Pinpoint the cell where the given text exists, returning its (X, Y) midpoint coordinate. 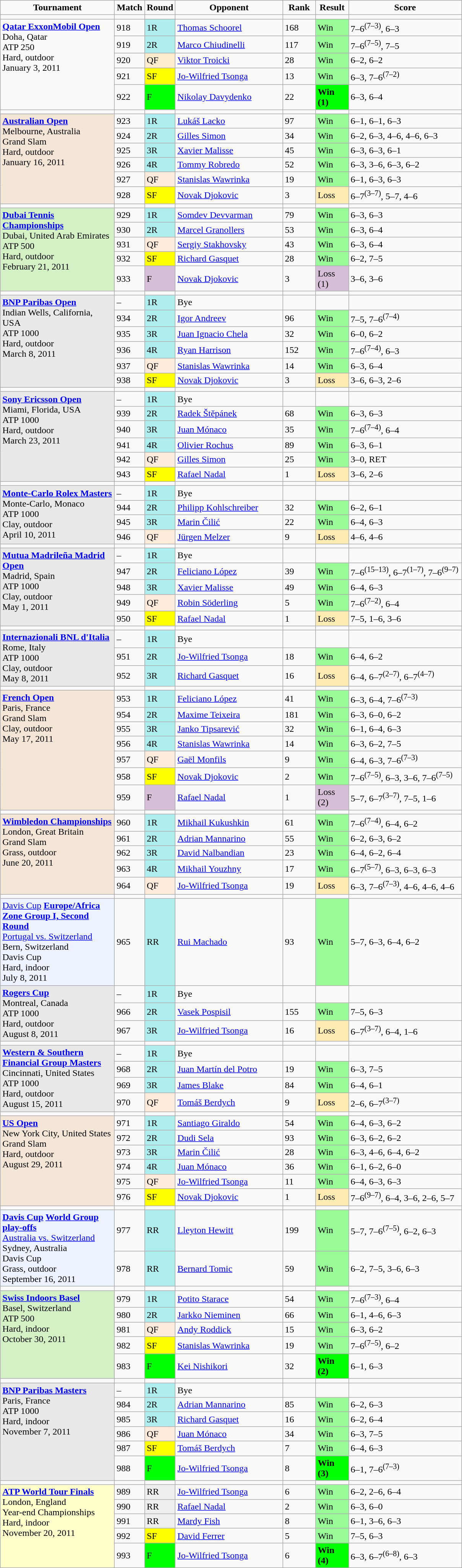
951 (130, 656)
Potito Starace (229, 1299)
991 (130, 1521)
7–6(7–4), 6–3 (405, 350)
Mutua Madrileña Madrid Open Madrid, Spain ATP 1000 Clay, outdoor May 1, 2011 (57, 587)
Thomas Schoorel (229, 28)
ATP World Tour Finals London, England Year-end Championships Hard, indoor November 20, 2011 (57, 1526)
947 (130, 571)
967 (130, 1031)
957 (130, 759)
6–3, 4–6, 6–4, 6–2 (405, 1152)
961 (130, 838)
Juan Ignacio Chela (229, 334)
Vasek Pospisil (229, 1012)
6–3, 6–4, 7–6(7–3) (405, 699)
919 (130, 44)
7–5, 1–6, 3–6 (405, 619)
Match (130, 8)
6–7(5–7), 6–3, 6–3, 6–3 (405, 869)
53 (299, 230)
61 (299, 823)
55 (299, 838)
920 (130, 60)
Somdev Devvarman (229, 215)
97 (299, 121)
984 (130, 1405)
993 (130, 1555)
948 (130, 587)
7 (299, 1448)
930 (130, 230)
66 (299, 1315)
6–3, 6–2, 6–2 (405, 1137)
3–6, 6–3, 2–6 (405, 380)
7–6(7–5), 6–2 (405, 1345)
Kei Nishikori (229, 1367)
199 (299, 1230)
982 (130, 1345)
931 (130, 244)
6–4, 6–2 (405, 656)
6–4, 6–3, 6–2 (405, 1123)
Dubai Tennis Championships Dubai, United Arab Emirates ATP 500 Hard, outdoor February 21, 2011 (57, 249)
956 (130, 744)
971 (130, 1123)
152 (299, 350)
6–2, 2–6, 6–4 (405, 1492)
6–3, 3–6, 6–3, 6–2 (405, 165)
925 (130, 150)
Monte-Carlo Rolex Masters Monte-Carlo, Monaco ATP 1000 Clay, outdoor April 10, 2011 (57, 515)
988 (130, 1468)
Wimbledon Championships London, Great Britain Grand Slam Grass, outdoor June 20, 2011 (57, 854)
Australian Open Melbourne, Australia Grand Slam Hard, outdoor January 16, 2011 (57, 159)
959 (130, 798)
954 (130, 715)
6–3, 7–6(7–3), 4–6, 4–6, 4–6 (405, 886)
15 (299, 1329)
25 (299, 460)
Igor Andreev (229, 318)
972 (130, 1137)
Rank (299, 8)
Mardy Fish (229, 1521)
6–2, 6–3, 4–6, 4–6, 6–3 (405, 136)
958 (130, 776)
US Open New York City, United States Grand Slam Hard, outdoor August 29, 2011 (57, 1161)
926 (130, 165)
Marco Chiudinelli (229, 44)
French Open Paris, France Grand Slam Clay, outdoor May 17, 2011 (57, 750)
6–2, 6–2 (405, 60)
6–1, 7–6(7–3) (405, 1468)
Dudi Sela (229, 1137)
6–4, 6–2, 6–4 (405, 853)
980 (130, 1315)
Internazionali BNL d'Italia Rome, Italy ATP 1000 Clay, outdoor May 8, 2011 (57, 658)
Swiss Indoors Basel Basel, Switzerland ATP 500 Hard, indoor October 30, 2011 (57, 1334)
6–4, 6–3, 7–6(7–3) (405, 759)
Andy Roddick (229, 1329)
Nikolay Davydenko (229, 97)
Davis Cup Europe/Africa Zone Group I, Second Round Portugal vs. Switzerland Bern, Switzerland Davis Cup Hard, indoor July 8, 2011 (57, 942)
6–3, 7–6(7–2) (405, 76)
927 (130, 179)
7–6(7–4), 6–4, 6–2 (405, 823)
965 (130, 942)
Juan Martín del Potro (229, 1069)
117 (299, 44)
989 (130, 1492)
43 (299, 244)
964 (130, 886)
Score (405, 8)
Tournament (57, 8)
6–4, 6–7(2–7), 6–7(4–7) (405, 676)
981 (130, 1329)
6–3, 6–7(6–8), 6–3 (405, 1555)
155 (299, 1012)
939 (130, 414)
941 (130, 445)
79 (299, 215)
6–1, 3–6, 6–3 (405, 1521)
BNP Paribas Open Indian Wells, California, USA ATP 1000 Hard, outdoor March 8, 2011 (57, 341)
52 (299, 165)
4–6, 4–6 (405, 537)
49 (299, 587)
7–6(7–5), 6–3, 3–6, 7–6(7–5) (405, 776)
946 (130, 537)
990 (130, 1506)
5–7, 7–6(7–5), 6–2, 6–3 (405, 1230)
922 (130, 97)
Sergiy Stakhovsky (229, 244)
7–6(15–13), 6–7(1–7), 7–6(9–7) (405, 571)
18 (299, 656)
Western & Southern Financial Group Masters Cincinnati, United States ATP 1000 Hard, outdoor August 15, 2011 (57, 1078)
David Ferrer (229, 1536)
Loss (2) (332, 798)
933 (130, 278)
976 (130, 1198)
6–2, 7–5, 3–6, 6–3 (405, 1269)
949 (130, 603)
974 (130, 1167)
Lleyton Hewitt (229, 1230)
Mikhail Kukushkin (229, 823)
11 (299, 1181)
2–6, 6–7(3–7) (405, 1103)
975 (130, 1181)
960 (130, 823)
6–2, 6–3, 6–2 (405, 838)
Mikhail Youzhny (229, 869)
5–7, 6–3, 6–4, 6–2 (405, 942)
6–3, 6–2 (405, 1329)
6–2, 6–3 (405, 1405)
41 (299, 699)
Round (160, 8)
935 (130, 334)
968 (130, 1069)
23 (299, 853)
934 (130, 318)
Jürgen Melzer (229, 537)
Radek Štěpánek (229, 414)
Opponent (229, 8)
6–1, 6–3 (405, 1367)
955 (130, 729)
6–2, 7–5 (405, 259)
6–0, 6–2 (405, 334)
Viktor Troicki (229, 60)
7–6(9–7), 6–4, 3–6, 2–6, 5–7 (405, 1198)
6–3, 6–1 (405, 445)
68 (299, 414)
6–2, 6–4 (405, 1419)
923 (130, 121)
987 (130, 1448)
Loss (1) (332, 278)
928 (130, 195)
Bernard Tomic (229, 1269)
6–2, 6–1 (405, 507)
Olivier Rochus (229, 445)
3–6, 3–6 (405, 278)
13 (299, 76)
986 (130, 1434)
977 (130, 1230)
Davis Cup World Group play-offs Australia vs. Switzerland Sydney, Australia Davis Cup Grass, outdoor September 16, 2011 (57, 1248)
Robin Söderling (229, 603)
Janko Tipsarević (229, 729)
942 (130, 460)
944 (130, 507)
992 (130, 1536)
85 (299, 1405)
932 (130, 259)
Lukáš Lacko (229, 121)
Win (1) (332, 97)
7–6(7–3), 6–4 (405, 1299)
6–3, 6–2, 7–5 (405, 744)
6–1, 6–1, 6–3 (405, 121)
84 (299, 1085)
Win (3) (332, 1468)
Win (2) (332, 1367)
Ryan Harrison (229, 350)
Sony Ericsson Open Miami, Florida, USA ATP 1000 Hard, outdoor March 23, 2011 (57, 437)
979 (130, 1299)
983 (130, 1367)
950 (130, 619)
Rui Machado (229, 942)
35 (299, 430)
Santiago Giraldo (229, 1123)
BNP Paribas Masters Paris, France ATP 1000 Hard, indoor November 7, 2011 (57, 1432)
936 (130, 350)
6–1, 4–6, 6–3 (405, 1315)
David Nalbandian (229, 853)
Tommy Robredo (229, 165)
6–3, 6–3, 6–1 (405, 150)
Win (4) (332, 1555)
7–5, 7–6(7–4) (405, 318)
953 (130, 699)
7–6(7–2), 6–4 (405, 603)
924 (130, 136)
Jarkko Nieminen (229, 1315)
929 (130, 215)
6–1, 6–4, 6–3 (405, 729)
921 (130, 76)
962 (130, 853)
Qatar ExxonMobil Open Doha, Qatar ATP 250 Hard, outdoor January 3, 2011 (57, 64)
Maxime Teixeira (229, 715)
Marcel Granollers (229, 230)
3–6, 2–6 (405, 474)
Philipp Kohlschreiber (229, 507)
943 (130, 474)
3–0, RET (405, 460)
6–3, 6–0, 6–2 (405, 715)
168 (299, 28)
6–7(3–7), 6–4, 1–6 (405, 1031)
181 (299, 715)
978 (130, 1269)
39 (299, 571)
963 (130, 869)
6–1, 6–3, 6–3 (405, 179)
36 (299, 1167)
938 (130, 380)
970 (130, 1103)
45 (299, 150)
6–7(3–7), 5–7, 4–6 (405, 195)
973 (130, 1152)
6–4, 6–1 (405, 1085)
7–6(7–3), 6–3 (405, 28)
5–7, 6–7(3–7), 7–5, 1–6 (405, 798)
952 (130, 676)
7–6(7–4), 6–4 (405, 430)
969 (130, 1085)
945 (130, 522)
7–6(7–5), 7–5 (405, 44)
89 (299, 445)
940 (130, 430)
918 (130, 28)
6–1, 6–2, 6–0 (405, 1167)
937 (130, 366)
985 (130, 1419)
Rogers Cup Montreal, Canada ATP 1000 Hard, outdoor August 8, 2011 (57, 1013)
Result (332, 8)
James Blake (229, 1085)
966 (130, 1012)
6–3, 6–0 (405, 1506)
17 (299, 869)
59 (299, 1269)
96 (299, 318)
6–4, 6–3, 6–3 (405, 1181)
Gaël Monfils (229, 759)
